From the cell containing the given text, extract its center point as (x, y) coordinate. 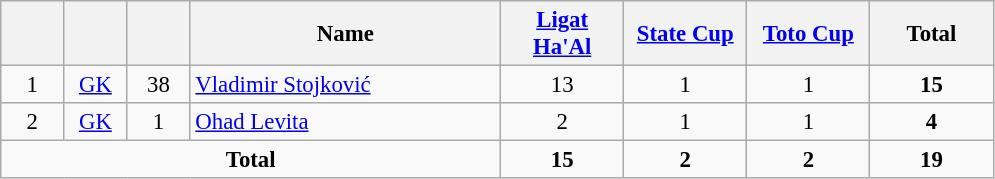
13 (562, 85)
19 (932, 160)
Ligat Ha'Al (562, 34)
State Cup (686, 34)
38 (158, 85)
Name (346, 34)
Vladimir Stojković (346, 85)
Toto Cup (808, 34)
4 (932, 122)
Ohad Levita (346, 122)
